Identify which cell holds the provided text, then report its (x, y) central coordinate. 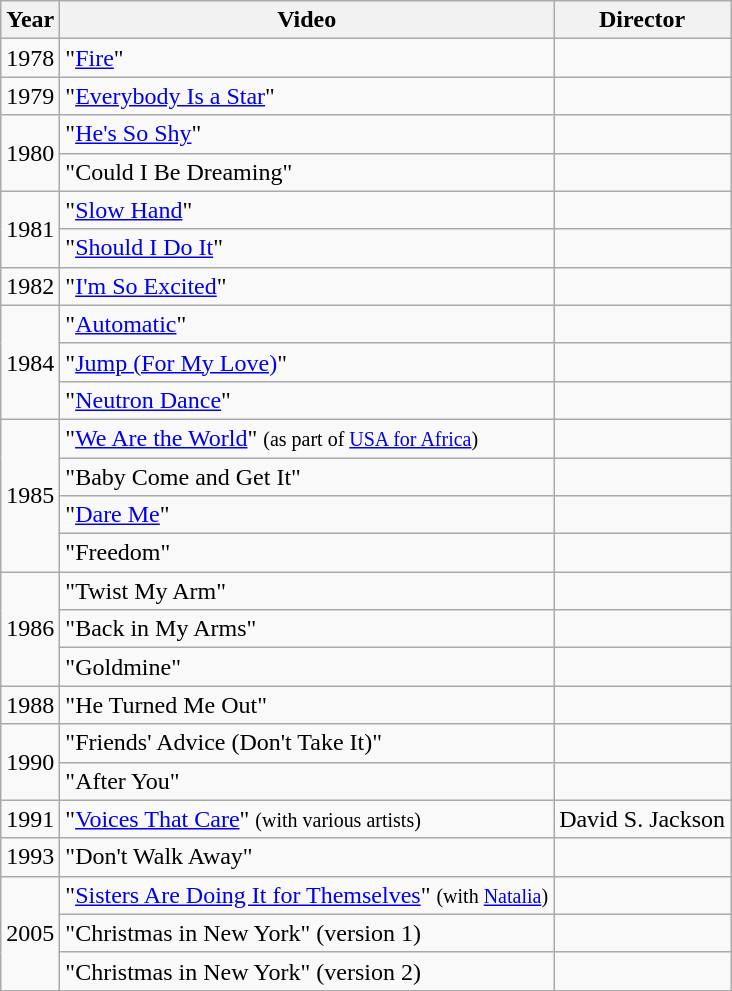
"Back in My Arms" (307, 629)
1988 (30, 705)
"Dare Me" (307, 515)
"Sisters Are Doing It for Themselves" (with Natalia) (307, 895)
"Jump (For My Love)" (307, 362)
"After You" (307, 781)
1985 (30, 495)
"I'm So Excited" (307, 286)
1991 (30, 819)
2005 (30, 933)
Director (642, 20)
"Should I Do It" (307, 248)
David S. Jackson (642, 819)
"Baby Come and Get It" (307, 477)
Year (30, 20)
"Fire" (307, 58)
"Friends' Advice (Don't Take It)" (307, 743)
"Freedom" (307, 553)
1981 (30, 229)
"Slow Hand" (307, 210)
1990 (30, 762)
"Christmas in New York" (version 1) (307, 933)
1980 (30, 153)
1984 (30, 362)
"Twist My Arm" (307, 591)
"Voices That Care" (with various artists) (307, 819)
1978 (30, 58)
"Everybody Is a Star" (307, 96)
"Automatic" (307, 324)
Video (307, 20)
1986 (30, 629)
"Goldmine" (307, 667)
"We Are the World" (as part of USA for Africa) (307, 438)
1979 (30, 96)
"Could I Be Dreaming" (307, 172)
"Don't Walk Away" (307, 857)
"Christmas in New York" (version 2) (307, 971)
"Neutron Dance" (307, 400)
"He's So Shy" (307, 134)
"He Turned Me Out" (307, 705)
1993 (30, 857)
1982 (30, 286)
